Pinpoint the cell where the given text exists, returning its (x, y) midpoint coordinate. 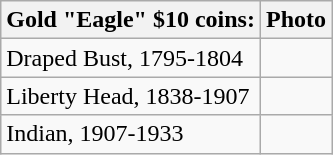
Draped Bust, 1795-1804 (131, 58)
Indian, 1907-1933 (131, 134)
Gold "Eagle" $10 coins: (131, 20)
Photo (296, 20)
Liberty Head, 1838-1907 (131, 96)
